From the cell containing the given text, extract its center point as [x, y] coordinate. 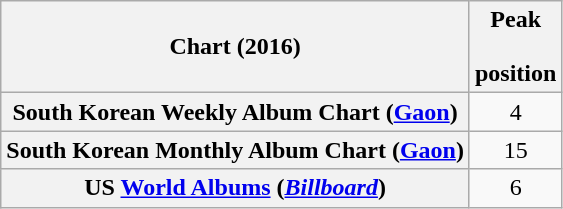
South Korean Monthly Album Chart (Gaon) [236, 150]
Chart (2016) [236, 47]
6 [515, 188]
4 [515, 112]
South Korean Weekly Album Chart (Gaon) [236, 112]
15 [515, 150]
Peakposition [515, 47]
US World Albums (Billboard) [236, 188]
